Scan for the cell matching the given text and deliver its [X, Y] coordinate at center. 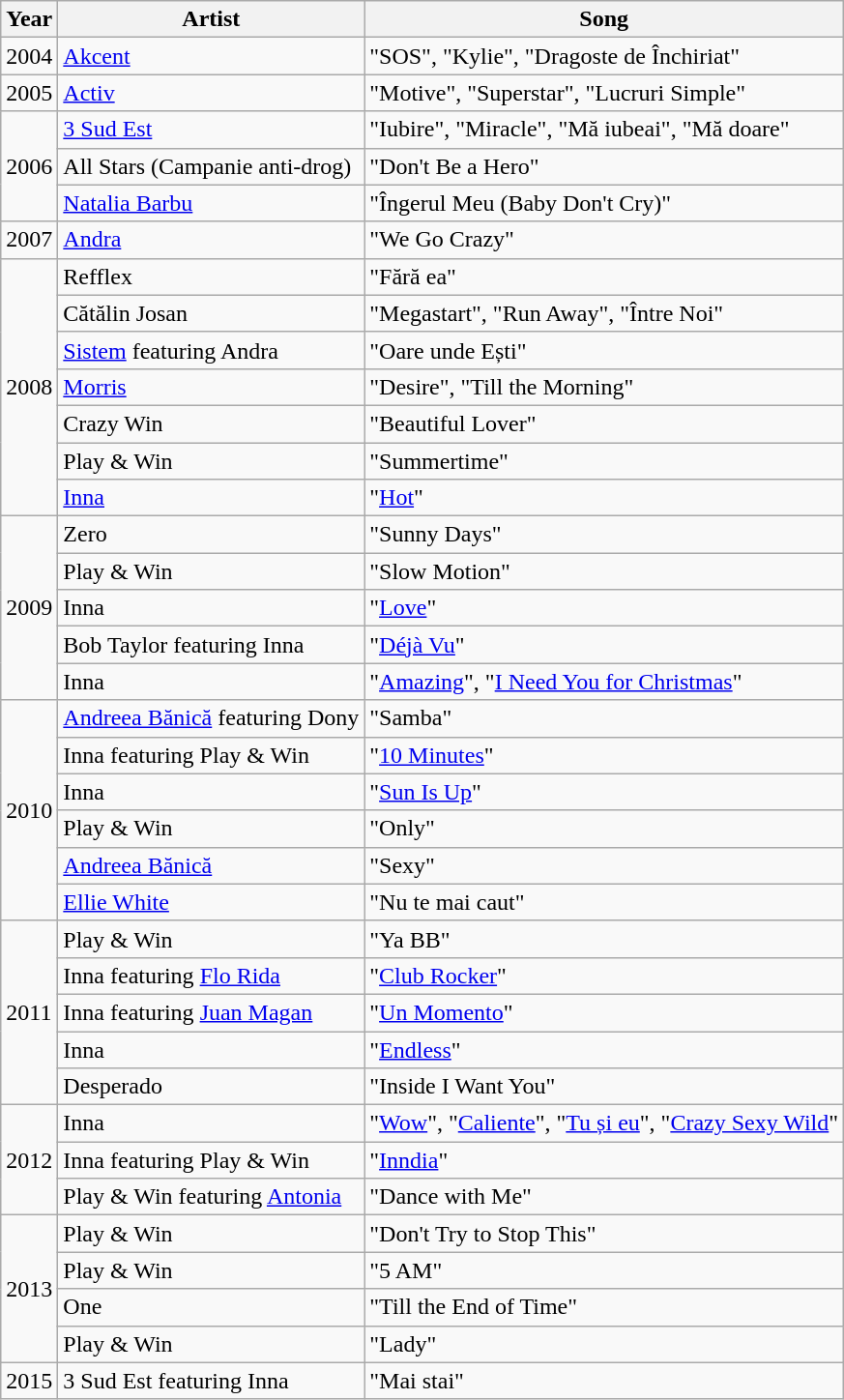
"Lady" [604, 1344]
"5 AM" [604, 1270]
Zero [211, 535]
Desperado [211, 1087]
Andreea Bănică [211, 865]
Inna featuring Flo Rida [211, 976]
"Club Rocker" [604, 976]
"Îngerul Meu (Baby Don't Cry)" [604, 203]
Activ [211, 93]
2012 [29, 1160]
"10 Minutes" [604, 755]
All Stars (Campanie anti-drog) [211, 166]
"Sexy" [604, 865]
"We Go Crazy" [604, 240]
"Desire", "Till the Morning" [604, 387]
"SOS", "Kylie", "Dragoste de Închiriat" [604, 56]
"Sun Is Up" [604, 792]
"Un Momento" [604, 1012]
Sistem featuring Andra [211, 350]
"Till the End of Time" [604, 1307]
One [211, 1307]
3 Sud Est [211, 130]
"Ya BB" [604, 939]
Crazy Win [211, 423]
Andra [211, 240]
"Don't Try to Stop This" [604, 1234]
"Inside I Want You" [604, 1087]
"Hot" [604, 498]
Year [29, 19]
Morris [211, 387]
"Iubire", "Miracle", "Mă iubeai", "Mă doare" [604, 130]
"Samba" [604, 718]
Song [604, 19]
Bob Taylor featuring Inna [211, 645]
2010 [29, 810]
Ellie White [211, 902]
3 Sud Est featuring Inna [211, 1381]
"Inndia" [604, 1160]
2007 [29, 240]
"Oare unde Ești" [604, 350]
Natalia Barbu [211, 203]
"Don't Be a Hero" [604, 166]
Inna featuring Juan Magan [211, 1012]
2005 [29, 93]
2013 [29, 1289]
"Only" [604, 829]
"Déjà Vu" [604, 645]
"Summertime" [604, 461]
2009 [29, 608]
"Love" [604, 608]
Cătălin Josan [211, 313]
2011 [29, 1012]
"Sunny Days" [604, 535]
"Dance with Me" [604, 1197]
"Fără ea" [604, 277]
Akcent [211, 56]
"Amazing", "I Need You for Christmas" [604, 682]
"Nu te mai caut" [604, 902]
2015 [29, 1381]
"Motive", "Superstar", "Lucruri Simple" [604, 93]
"Mai stai" [604, 1381]
"Slow Motion" [604, 571]
Artist [211, 19]
"Wow", "Caliente", "Tu și eu", "Crazy Sexy Wild" [604, 1123]
"Megastart", "Run Away", "Între Noi" [604, 313]
"Endless" [604, 1049]
2008 [29, 387]
Play & Win featuring Antonia [211, 1197]
Andreea Bănică featuring Dony [211, 718]
2006 [29, 166]
"Beautiful Lover" [604, 423]
2004 [29, 56]
Refflex [211, 277]
